Identify which cell holds the provided text, then report its (X, Y) central coordinate. 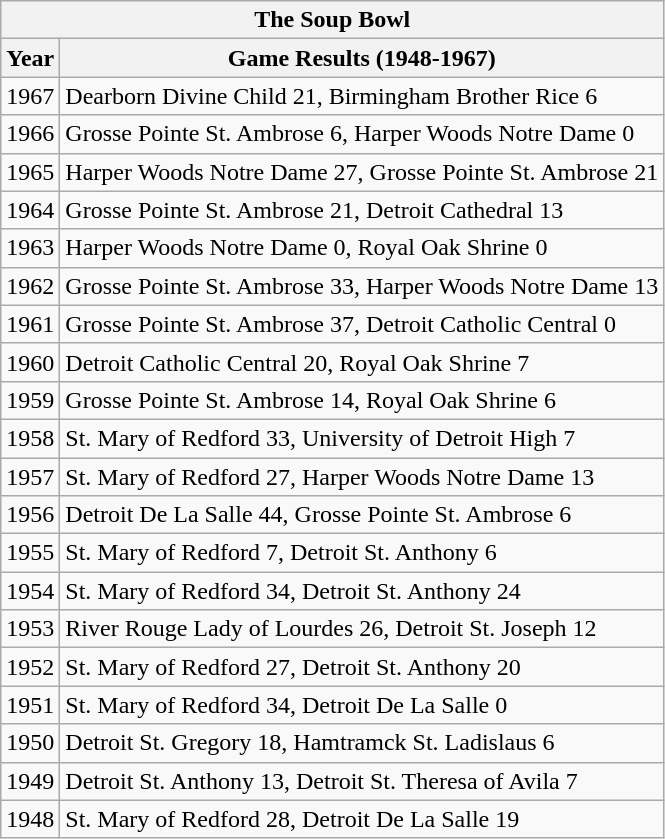
1962 (30, 286)
Detroit St. Anthony 13, Detroit St. Theresa of Avila 7 (362, 781)
Harper Woods Notre Dame 0, Royal Oak Shrine 0 (362, 248)
Grosse Pointe St. Ambrose 37, Detroit Catholic Central 0 (362, 324)
St. Mary of Redford 33, University of Detroit High 7 (362, 438)
1963 (30, 248)
Grosse Pointe St. Ambrose 33, Harper Woods Notre Dame 13 (362, 286)
Grosse Pointe St. Ambrose 14, Royal Oak Shrine 6 (362, 400)
1952 (30, 667)
1951 (30, 705)
Harper Woods Notre Dame 27, Grosse Pointe St. Ambrose 21 (362, 172)
1961 (30, 324)
Grosse Pointe St. Ambrose 6, Harper Woods Notre Dame 0 (362, 134)
River Rouge Lady of Lourdes 26, Detroit St. Joseph 12 (362, 629)
1953 (30, 629)
1959 (30, 400)
Game Results (1948-1967) (362, 58)
1955 (30, 553)
1956 (30, 515)
Dearborn Divine Child 21, Birmingham Brother Rice 6 (362, 96)
1964 (30, 210)
1967 (30, 96)
Detroit Catholic Central 20, Royal Oak Shrine 7 (362, 362)
1957 (30, 477)
Detroit St. Gregory 18, Hamtramck St. Ladislaus 6 (362, 743)
St. Mary of Redford 34, Detroit St. Anthony 24 (362, 591)
1966 (30, 134)
1949 (30, 781)
1958 (30, 438)
1950 (30, 743)
1960 (30, 362)
St. Mary of Redford 27, Detroit St. Anthony 20 (362, 667)
1965 (30, 172)
St. Mary of Redford 34, Detroit De La Salle 0 (362, 705)
Detroit De La Salle 44, Grosse Pointe St. Ambrose 6 (362, 515)
The Soup Bowl (332, 20)
Grosse Pointe St. Ambrose 21, Detroit Cathedral 13 (362, 210)
1954 (30, 591)
St. Mary of Redford 28, Detroit De La Salle 19 (362, 819)
St. Mary of Redford 7, Detroit St. Anthony 6 (362, 553)
1948 (30, 819)
Year (30, 58)
St. Mary of Redford 27, Harper Woods Notre Dame 13 (362, 477)
